Pinpoint the cell where the given text exists, returning its [x, y] midpoint coordinate. 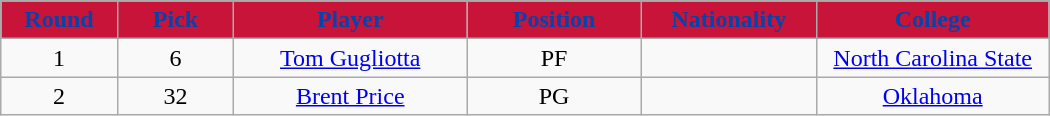
Position [554, 20]
Tom Gugliotta [350, 58]
32 [175, 96]
Pick [175, 20]
Player [350, 20]
6 [175, 58]
Brent Price [350, 96]
PG [554, 96]
PF [554, 58]
College [932, 20]
North Carolina State [932, 58]
Oklahoma [932, 96]
2 [59, 96]
Round [59, 20]
Nationality [728, 20]
1 [59, 58]
